From the cell containing the given text, extract its center point as [X, Y] coordinate. 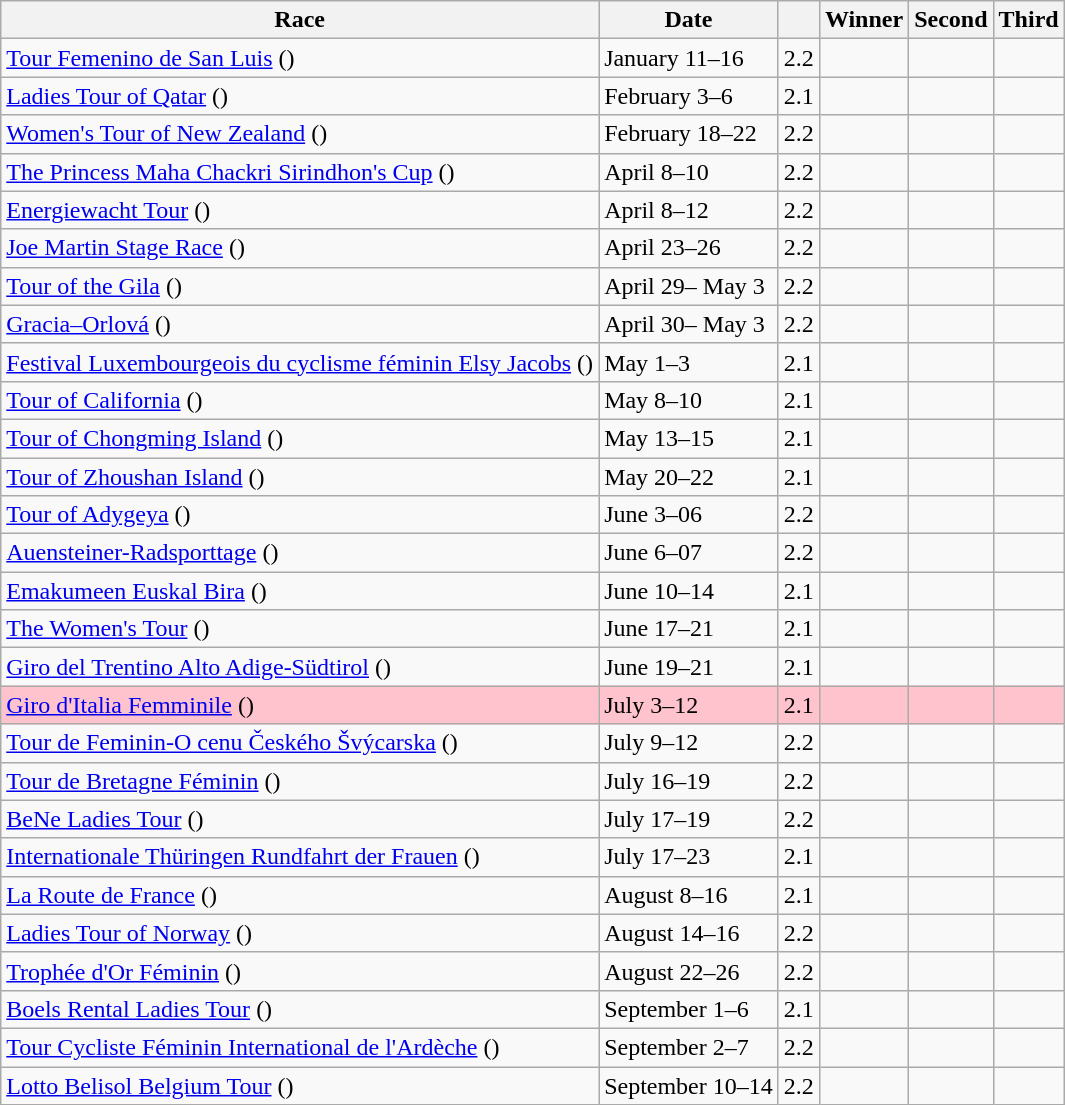
Winner [864, 20]
January 11–16 [689, 58]
Tour de Feminin-O cenu Českého Švýcarska () [300, 743]
Tour Cycliste Féminin International de l'Ardèche () [300, 1047]
April 8–12 [689, 210]
July 3–12 [689, 705]
Tour of Adygeya () [300, 515]
Tour of California () [300, 400]
May 8–10 [689, 400]
September 2–7 [689, 1047]
Ladies Tour of Qatar () [300, 96]
Festival Luxembourgeois du cyclisme féminin Elsy Jacobs () [300, 362]
February 3–6 [689, 96]
Giro d'Italia Femminile () [300, 705]
April 23–26 [689, 248]
Date [689, 20]
July 17–19 [689, 819]
May 1–3 [689, 362]
September 10–14 [689, 1085]
Tour of Chongming Island () [300, 438]
Emakumeen Euskal Bira () [300, 591]
June 19–21 [689, 667]
April 29– May 3 [689, 286]
May 13–15 [689, 438]
Women's Tour of New Zealand () [300, 134]
La Route de France () [300, 895]
Tour Femenino de San Luis () [300, 58]
Tour de Bretagne Féminin () [300, 781]
The Princess Maha Chackri Sirindhon's Cup () [300, 172]
April 30– May 3 [689, 324]
BeNe Ladies Tour () [300, 819]
Second [951, 20]
Ladies Tour of Norway () [300, 933]
August 22–26 [689, 971]
June 10–14 [689, 591]
Giro del Trentino Alto Adige-Südtirol () [300, 667]
Lotto Belisol Belgium Tour () [300, 1085]
Tour of Zhoushan Island () [300, 477]
July 16–19 [689, 781]
June 17–21 [689, 629]
Joe Martin Stage Race () [300, 248]
Tour of the Gila () [300, 286]
Energiewacht Tour () [300, 210]
Internationale Thüringen Rundfahrt der Frauen () [300, 857]
May 20–22 [689, 477]
Third [1028, 20]
September 1–6 [689, 1009]
June 6–07 [689, 553]
Gracia–Orlová () [300, 324]
Trophée d'Or Féminin () [300, 971]
April 8–10 [689, 172]
Boels Rental Ladies Tour () [300, 1009]
February 18–22 [689, 134]
June 3–06 [689, 515]
July 17–23 [689, 857]
The Women's Tour () [300, 629]
August 14–16 [689, 933]
Auensteiner-Radsporttage () [300, 553]
Race [300, 20]
July 9–12 [689, 743]
August 8–16 [689, 895]
